Return the [x, y] coordinate for the center point of the cell that contains the specified text.  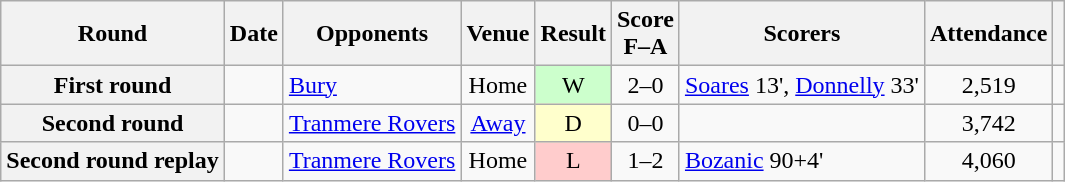
3,742 [988, 123]
ScoreF–A [645, 34]
Venue [498, 34]
Bury [372, 85]
Second round replay [113, 161]
2–0 [645, 85]
Scorers [802, 34]
0–0 [645, 123]
1–2 [645, 161]
Soares 13', Donnelly 33' [802, 85]
Away [498, 123]
Round [113, 34]
First round [113, 85]
Second round [113, 123]
Bozanic 90+4' [802, 161]
4,060 [988, 161]
Result [573, 34]
Opponents [372, 34]
D [573, 123]
Attendance [988, 34]
L [573, 161]
2,519 [988, 85]
Date [254, 34]
W [573, 85]
